Scan for the cell matching the given text and deliver its [X, Y] coordinate at center. 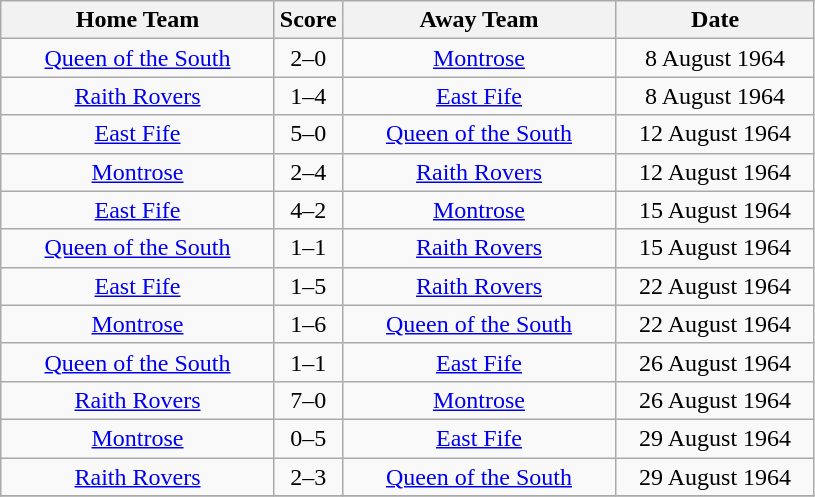
0–5 [308, 438]
1–5 [308, 286]
2–3 [308, 477]
2–0 [308, 58]
7–0 [308, 400]
5–0 [308, 134]
2–4 [308, 172]
Home Team [138, 20]
1–6 [308, 324]
Score [308, 20]
Away Team [479, 20]
1–4 [308, 96]
Date [716, 20]
4–2 [308, 210]
